Capture the cell that displays the provided text and extract its [x, y] central coordinate. 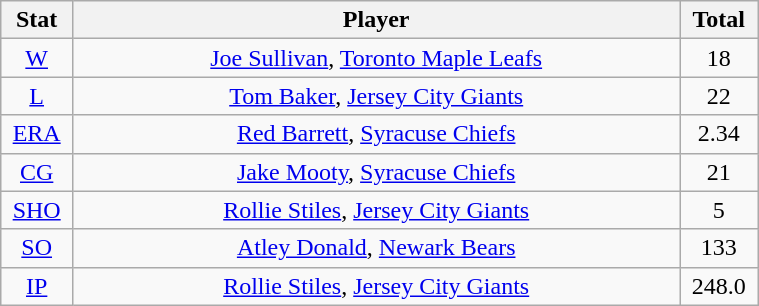
Tom Baker, Jersey City Giants [376, 96]
SO [37, 248]
5 [719, 210]
2.34 [719, 134]
ERA [37, 134]
SHO [37, 210]
Player [376, 20]
Total [719, 20]
IP [37, 286]
Atley Donald, Newark Bears [376, 248]
Joe Sullivan, Toronto Maple Leafs [376, 58]
21 [719, 172]
CG [37, 172]
Stat [37, 20]
18 [719, 58]
22 [719, 96]
L [37, 96]
133 [719, 248]
248.0 [719, 286]
Red Barrett, Syracuse Chiefs [376, 134]
Jake Mooty, Syracuse Chiefs [376, 172]
W [37, 58]
